Output the [x, y] coordinate of the center of the cell containing the given text.  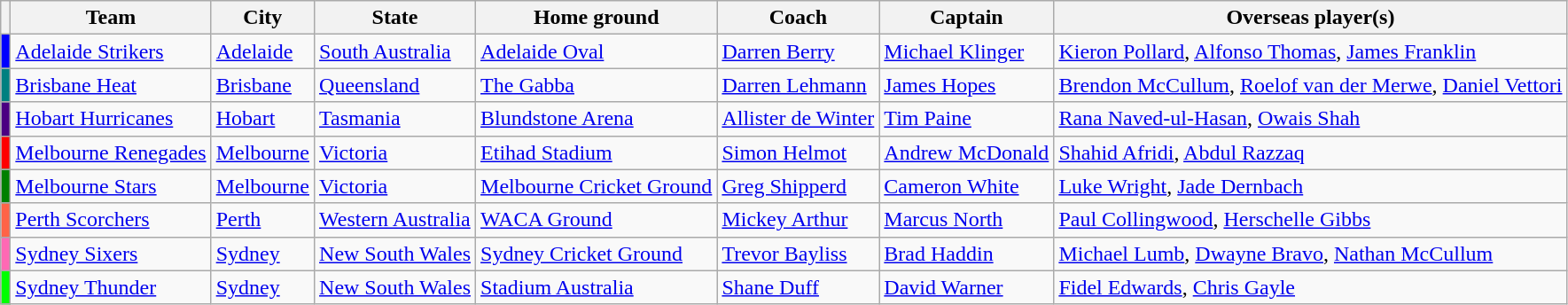
Etihad Stadium [597, 152]
City [262, 18]
Adelaide Oval [597, 51]
Cameron White [966, 186]
Home ground [597, 18]
Melbourne Stars [111, 186]
Luke Wright, Jade Dernbach [1310, 186]
James Hopes [966, 85]
Stadium Australia [597, 287]
Darren Berry [798, 51]
Brendon McCullum, Roelof van der Merwe, Daniel Vettori [1310, 85]
Tim Paine [966, 119]
Queensland [395, 85]
Simon Helmot [798, 152]
Sydney Cricket Ground [597, 254]
Overseas player(s) [1310, 18]
Fidel Edwards, Chris Gayle [1310, 287]
Paul Collingwood, Herschelle Gibbs [1310, 220]
Rana Naved-ul-Hasan, Owais Shah [1310, 119]
David Warner [966, 287]
Mickey Arthur [798, 220]
WACA Ground [597, 220]
Andrew McDonald [966, 152]
State [395, 18]
Melbourne Cricket Ground [597, 186]
Trevor Bayliss [798, 254]
Adelaide [262, 51]
Melbourne Renegades [111, 152]
Darren Lehmann [798, 85]
Blundstone Arena [597, 119]
Perth Scorchers [111, 220]
Perth [262, 220]
Sydney Sixers [111, 254]
Allister de Winter [798, 119]
Shahid Afridi, Abdul Razzaq [1310, 152]
Brisbane Heat [111, 85]
Brad Haddin [966, 254]
Coach [798, 18]
Western Australia [395, 220]
Team [111, 18]
South Australia [395, 51]
Adelaide Strikers [111, 51]
Marcus North [966, 220]
Brisbane [262, 85]
Shane Duff [798, 287]
Greg Shipperd [798, 186]
Michael Lumb, Dwayne Bravo, Nathan McCullum [1310, 254]
The Gabba [597, 85]
Hobart Hurricanes [111, 119]
Sydney Thunder [111, 287]
Tasmania [395, 119]
Michael Klinger [966, 51]
Hobart [262, 119]
Captain [966, 18]
Kieron Pollard, Alfonso Thomas, James Franklin [1310, 51]
